Search for the cell housing the specified text and yield its (x, y) center coordinate. 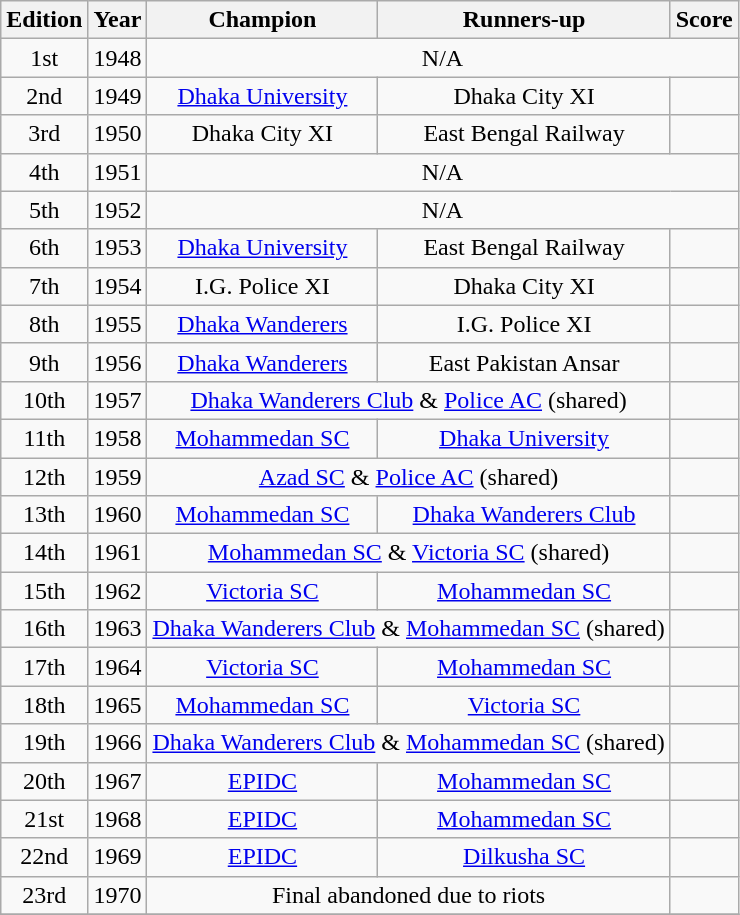
1st (44, 58)
Dilkusha SC (524, 857)
15th (44, 591)
21st (44, 819)
23rd (44, 895)
1961 (118, 553)
17th (44, 667)
Azad SC & Police AC (shared) (408, 477)
16th (44, 629)
Edition (44, 20)
18th (44, 705)
1965 (118, 705)
1951 (118, 172)
1956 (118, 362)
1960 (118, 515)
7th (44, 286)
1964 (118, 667)
1966 (118, 743)
10th (44, 400)
Champion (262, 20)
1967 (118, 781)
1963 (118, 629)
1959 (118, 477)
1968 (118, 819)
4th (44, 172)
11th (44, 438)
14th (44, 553)
5th (44, 210)
19th (44, 743)
1955 (118, 324)
Year (118, 20)
Mohammedan SC & Victoria SC (shared) (408, 553)
22nd (44, 857)
1962 (118, 591)
1970 (118, 895)
1948 (118, 58)
8th (44, 324)
1969 (118, 857)
1953 (118, 248)
East Pakistan Ansar (524, 362)
12th (44, 477)
13th (44, 515)
1949 (118, 96)
Score (704, 20)
6th (44, 248)
20th (44, 781)
2nd (44, 96)
Dhaka Wanderers Club (524, 515)
1952 (118, 210)
Final abandoned due to riots (408, 895)
Dhaka Wanderers Club & Police AC (shared) (408, 400)
1958 (118, 438)
9th (44, 362)
3rd (44, 134)
1950 (118, 134)
1954 (118, 286)
Runners-up (524, 20)
1957 (118, 400)
